Find where the given text appears and provide that cell's center as (X, Y) coordinate. 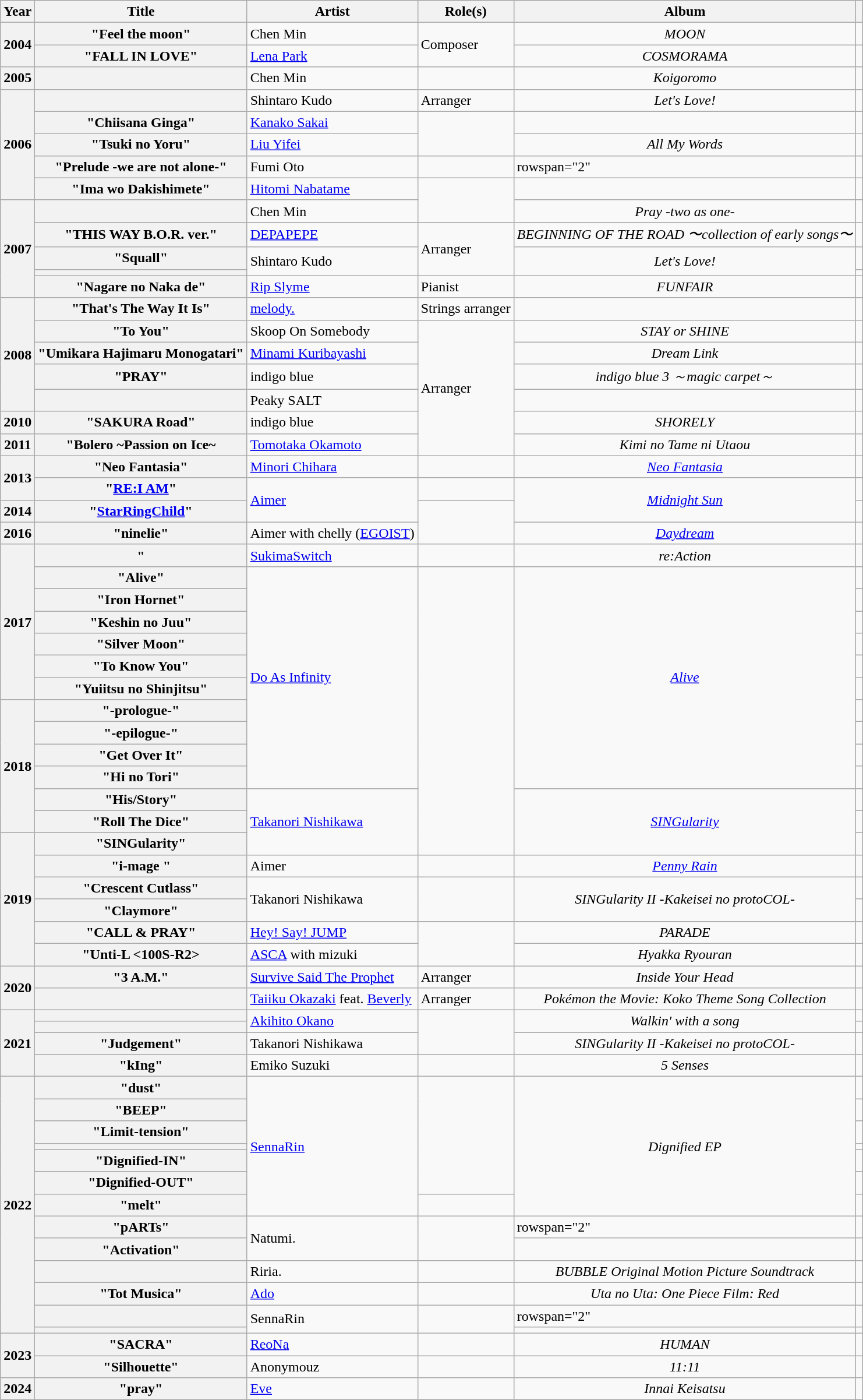
"Get Over It" (141, 755)
Alive (685, 677)
Inside Your Head (685, 977)
"CALL & PRAY" (141, 932)
BEGINNING OF THE ROAD 〜collection of early songs〜 (685, 234)
2020 (17, 988)
Daydream (685, 533)
PARADE (685, 932)
"To You" (141, 331)
Minori Chihara (332, 467)
"Feel the moon" (141, 34)
"Silver Moon" (141, 644)
"Hi no Tori" (141, 777)
Strings arranger (466, 309)
Survive Said The Prophet (332, 977)
Akihito Okano (332, 1021)
"Claymore" (141, 910)
"Ima wo Dakishimete" (141, 189)
Innai Keisatsu (685, 1389)
"Limit-tension" (141, 1132)
Kimi no Tame ni Utaou (685, 445)
Taiiku Okazaki feat. Beverly (332, 999)
"Bolero ~Passion on Ice~ (141, 445)
Album (685, 12)
2022 (17, 1205)
Riria. (332, 1271)
Natumi. (332, 1238)
5 Senses (685, 1066)
11:11 (685, 1367)
Uta no Uta: One Piece Film: Red (685, 1293)
Dignified EP (685, 1147)
2010 (17, 422)
"Prelude -we are not alone-" (141, 167)
"That's The Way It Is" (141, 309)
Kanako Sakai (332, 122)
Minami Kuribayashi (332, 353)
SukimaSwitch (332, 555)
"Silhouette" (141, 1367)
All My Words (685, 144)
re:Action (685, 555)
Peaky SALT (332, 400)
"i-mage " (141, 866)
"-prologue-" (141, 711)
"THIS WAY B.O.R. ver." (141, 234)
Do As Infinity (332, 677)
2011 (17, 445)
"PRAY" (141, 376)
Skoop On Somebody (332, 331)
Role(s) (466, 12)
Tomotaka Okamoto (332, 445)
SINGularity (685, 821)
indigo blue 3 ～magic carpet～ (685, 376)
"Keshin no Juu" (141, 622)
Fumi Oto (332, 167)
"Nagare no Naka de" (141, 287)
FUNFAIR (685, 287)
Penny Rain (685, 866)
Hyakka Ryouran (685, 954)
Aimer with chelly (EGOIST) (332, 533)
"BEEP" (141, 1110)
"melt" (141, 1205)
"SINGularity" (141, 844)
2007 (17, 249)
"Dignified-OUT" (141, 1183)
melody. (332, 309)
2014 (17, 511)
"pray" (141, 1389)
Midnight Sun (685, 500)
2008 (17, 354)
"Iron Hornet" (141, 600)
Pianist (466, 287)
2013 (17, 478)
"Alive" (141, 577)
BUBBLE Original Motion Picture Soundtrack (685, 1271)
2024 (17, 1389)
"Tsuki no Yoru" (141, 144)
SHORELY (685, 422)
Year (17, 12)
HUMAN (685, 1345)
2004 (17, 45)
2005 (17, 78)
2018 (17, 766)
2016 (17, 533)
Title (141, 12)
"SACRA" (141, 1345)
"Unti-L <100S-R2> (141, 954)
"Crescent Cutlass" (141, 888)
DEPAPEPE (332, 234)
"To Know You" (141, 667)
"Roll The Dice" (141, 821)
"SAKURA Road" (141, 422)
2006 (17, 144)
"Chiisana Ginga" (141, 122)
2023 (17, 1356)
"Squall" (141, 258)
"RE:I AM" (141, 489)
"dust" (141, 1088)
"Judgement" (141, 1043)
Pokémon the Movie: Koko Theme Song Collection (685, 999)
Eve (332, 1389)
2021 (17, 1043)
Walkin' with a song (685, 1021)
"Yuiitsu no Shinjitsu" (141, 689)
"FALL IN LOVE" (141, 56)
Hey! Say! JUMP (332, 932)
"-epilogue-" (141, 733)
"3 A.M." (141, 977)
Rip Slyme (332, 287)
"His/Story" (141, 799)
"Dignified-IN" (141, 1161)
Ado (332, 1293)
"Neo Fantasia" (141, 467)
Emiko Suzuki (332, 1066)
"pARTs" (141, 1227)
"kIng" (141, 1066)
Neo Fantasia (685, 467)
Lena Park (332, 56)
STAY or SHINE (685, 331)
MOON (685, 34)
2019 (17, 899)
"Activation" (141, 1249)
ReoNa (332, 1345)
"ninelie" (141, 533)
"Umikara Hajimaru Monogatari" (141, 353)
" (141, 555)
Koigoromo (685, 78)
Dream Link (685, 353)
Hitomi Nabatame (332, 189)
Pray -two as one- (685, 211)
Artist (332, 12)
2017 (17, 622)
"StarRingChild" (141, 511)
"Tot Musica" (141, 1293)
Anonymouz (332, 1367)
Liu Yifei (332, 144)
COSMORAMA (685, 56)
Composer (466, 45)
ASCA with mizuki (332, 954)
